Find where the given text appears and provide that cell's center as (x, y) coordinate. 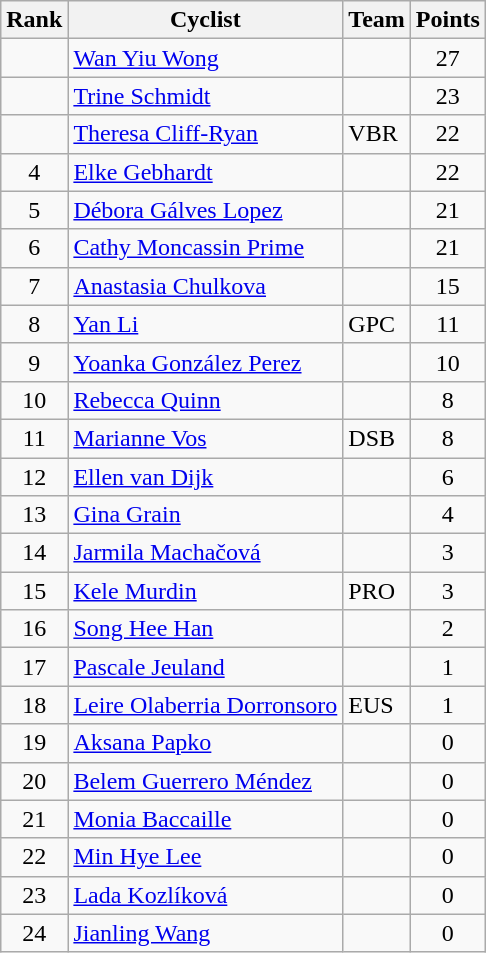
Débora Gálves Lopez (206, 210)
Elke Gebhardt (206, 172)
Yoanka González Perez (206, 362)
13 (34, 515)
DSB (377, 438)
Theresa Cliff-Ryan (206, 134)
Anastasia Chulkova (206, 286)
12 (34, 477)
Belem Guerrero Méndez (206, 781)
Song Hee Han (206, 629)
VBR (377, 134)
Team (377, 20)
Monia Baccaille (206, 819)
17 (34, 667)
9 (34, 362)
Cyclist (206, 20)
Yan Li (206, 324)
Kele Murdin (206, 591)
Aksana Papko (206, 743)
24 (34, 933)
Leire Olaberria Dorronsoro (206, 705)
Jarmila Machačová (206, 553)
Ellen van Dijk (206, 477)
7 (34, 286)
18 (34, 705)
20 (34, 781)
Pascale Jeuland (206, 667)
19 (34, 743)
PRO (377, 591)
Gina Grain (206, 515)
Marianne Vos (206, 438)
14 (34, 553)
EUS (377, 705)
Cathy Moncassin Prime (206, 248)
5 (34, 210)
Lada Kozlíková (206, 895)
Rebecca Quinn (206, 400)
Rank (34, 20)
2 (448, 629)
16 (34, 629)
GPC (377, 324)
Wan Yiu Wong (206, 58)
Min Hye Lee (206, 857)
Trine Schmidt (206, 96)
27 (448, 58)
Points (448, 20)
Jianling Wang (206, 933)
